Capture the cell that displays the provided text and extract its (X, Y) central coordinate. 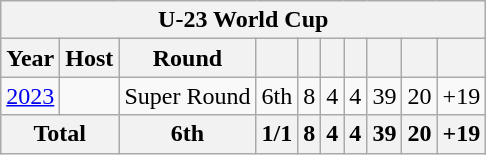
Total (60, 134)
U-23 World Cup (244, 20)
2023 (30, 96)
Round (188, 58)
Super Round (188, 96)
Year (30, 58)
Host (90, 58)
1/1 (277, 134)
